Determine the [x, y] coordinate at the center of the cell enclosing the given text.  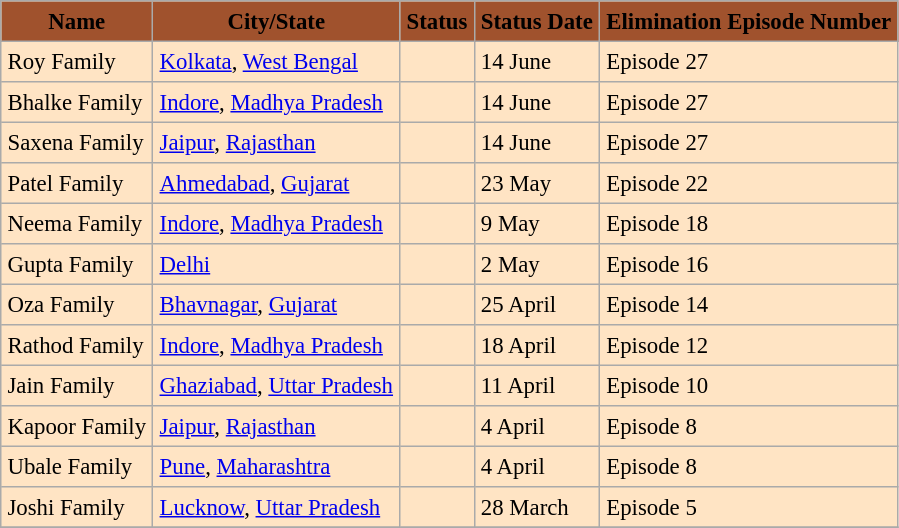
Episode 22 [749, 183]
23 May [537, 183]
Saxena Family [77, 142]
Jain Family [77, 385]
Bhavnagar, Gujarat [276, 304]
Status Date [537, 21]
Episode 16 [749, 264]
Episode 5 [749, 507]
Kolkata, West Bengal [276, 61]
Gupta Family [77, 264]
Episode 14 [749, 304]
25 April [537, 304]
Ubale Family [77, 466]
Elimination Episode Number [749, 21]
Bhalke Family [77, 102]
Roy Family [77, 61]
Episode 10 [749, 385]
City/State [276, 21]
Patel Family [77, 183]
28 March [537, 507]
9 May [537, 223]
Rathod Family [77, 345]
11 April [537, 385]
Name [77, 21]
Pune, Maharashtra [276, 466]
Episode 18 [749, 223]
18 April [537, 345]
Oza Family [77, 304]
Episode 12 [749, 345]
Ahmedabad, Gujarat [276, 183]
Neema Family [77, 223]
Ghaziabad, Uttar Pradesh [276, 385]
Lucknow, Uttar Pradesh [276, 507]
Joshi Family [77, 507]
Status [437, 21]
Delhi [276, 264]
Kapoor Family [77, 426]
2 May [537, 264]
